Detect which cell encompasses the target text, then output its (x, y) center coordinate. 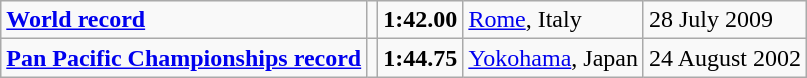
1:42.00 (420, 20)
Rome, Italy (554, 20)
World record (184, 20)
Pan Pacific Championships record (184, 58)
24 August 2002 (724, 58)
1:44.75 (420, 58)
28 July 2009 (724, 20)
Yokohama, Japan (554, 58)
